For the text-containing cell, return its midpoint in (X, Y) coordinate format. 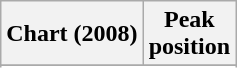
Peakposition (189, 34)
Chart (2008) (72, 34)
